For the text-containing cell, return its midpoint in (X, Y) coordinate format. 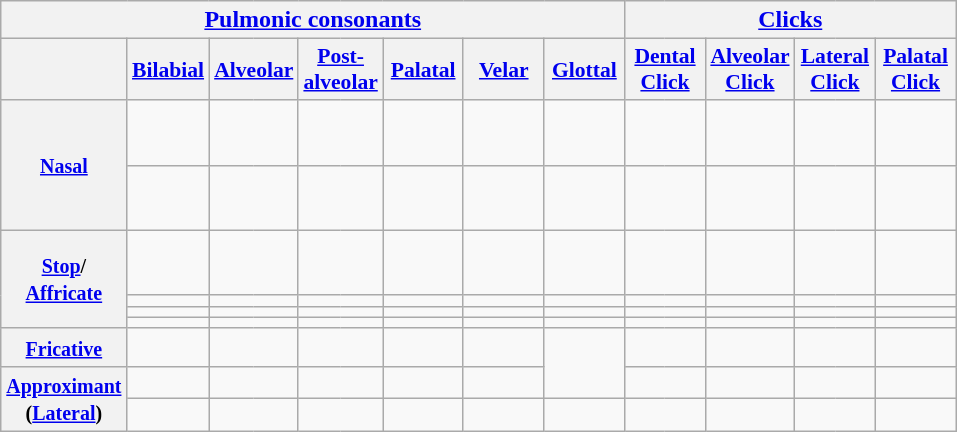
AlveolarClick (750, 70)
Nasal (64, 165)
Glottal (584, 70)
Approximant(Lateral) (64, 398)
Clicks (790, 20)
Post-alveolar (340, 70)
Palatal (424, 70)
Bilabial (168, 70)
LateralClick (836, 70)
Alveolar (254, 70)
Velar (504, 70)
Stop/Affricate (64, 279)
Fricative (64, 347)
PalatalClick (916, 70)
DentalClick (666, 70)
Pulmonic consonants (313, 20)
